Locate the cell with the specified text and output its [X, Y] center coordinate. 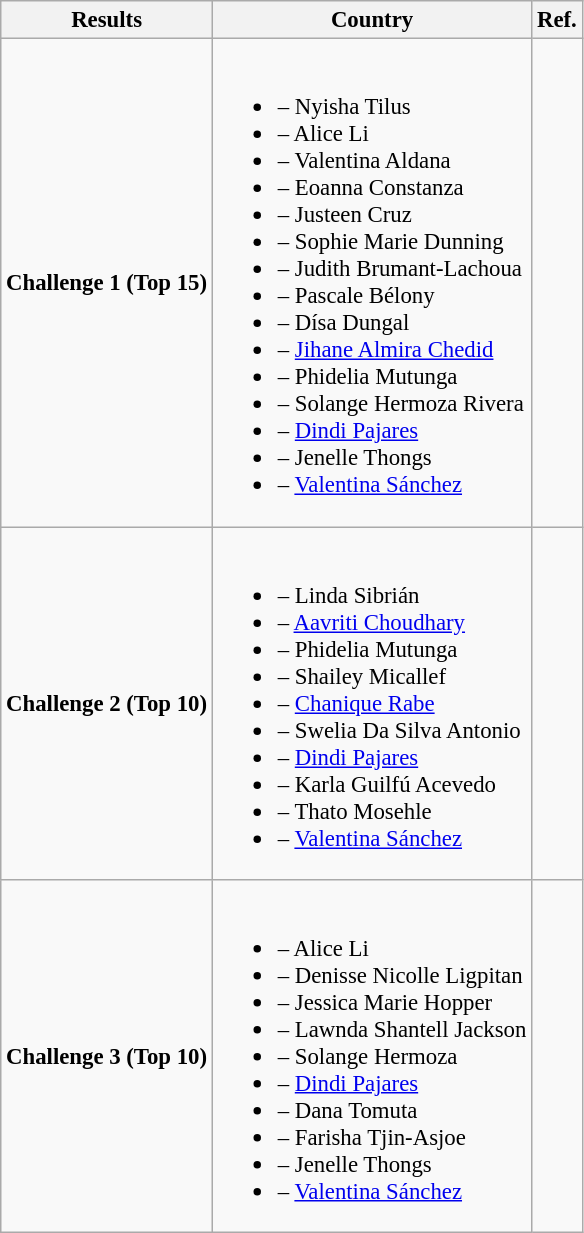
Challenge 3 (Top 10) [107, 1056]
Country [372, 20]
Challenge 1 (Top 15) [107, 283]
Challenge 2 (Top 10) [107, 704]
Results [107, 20]
Ref. [557, 20]
